From the cell containing the given text, extract its center point as (x, y) coordinate. 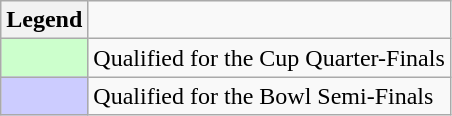
Qualified for the Cup Quarter-Finals (269, 58)
Qualified for the Bowl Semi-Finals (269, 96)
Legend (44, 20)
